Provide the (x, y) coordinate of the cell's center where the given text is located.  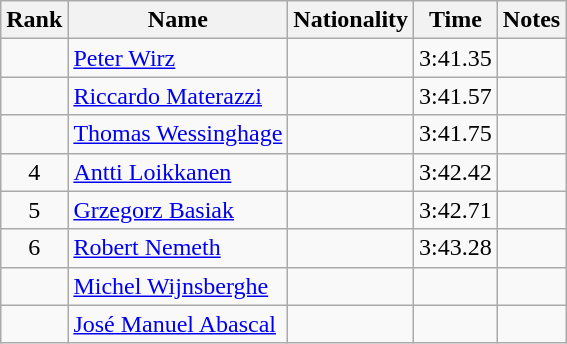
Notes (531, 20)
Rank (34, 20)
3:42.71 (456, 210)
6 (34, 248)
3:41.75 (456, 134)
Robert Nemeth (178, 248)
5 (34, 210)
Grzegorz Basiak (178, 210)
3:41.57 (456, 96)
Nationality (351, 20)
Peter Wirz (178, 58)
3:42.42 (456, 172)
3:43.28 (456, 248)
José Manuel Abascal (178, 324)
4 (34, 172)
Time (456, 20)
Antti Loikkanen (178, 172)
Name (178, 20)
Michel Wijnsberghe (178, 286)
Thomas Wessinghage (178, 134)
3:41.35 (456, 58)
Riccardo Materazzi (178, 96)
